Return (x, y) of the center of cell containing provided text 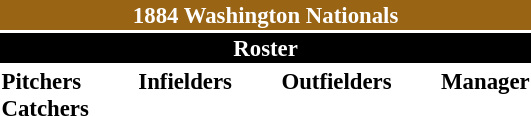
Roster (266, 48)
1884 Washington Nationals (266, 15)
